Extract the (X, Y) coordinate from the center of the cell holding the provided text.  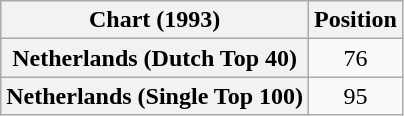
Chart (1993) (155, 20)
Netherlands (Single Top 100) (155, 96)
95 (356, 96)
Netherlands (Dutch Top 40) (155, 58)
76 (356, 58)
Position (356, 20)
